Output the (X, Y) coordinate of the center of the cell containing the given text.  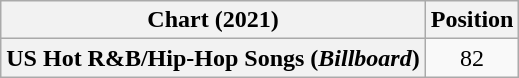
US Hot R&B/Hip-Hop Songs (Billboard) (213, 58)
Chart (2021) (213, 20)
82 (472, 58)
Position (472, 20)
